Return the (x, y) coordinate for the center point of the cell that contains the specified text.  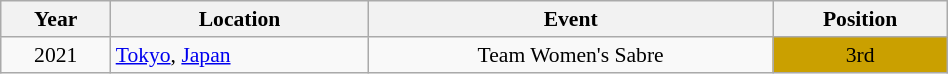
2021 (56, 55)
Location (240, 19)
Year (56, 19)
Event (570, 19)
Position (860, 19)
3rd (860, 55)
Tokyo, Japan (240, 55)
Team Women's Sabre (570, 55)
